From the cell containing the given text, extract its center point as [X, Y] coordinate. 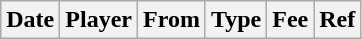
Type [236, 20]
Player [99, 20]
Ref [338, 20]
From [171, 20]
Fee [290, 20]
Date [30, 20]
